Search for the cell housing the specified text and yield its (X, Y) center coordinate. 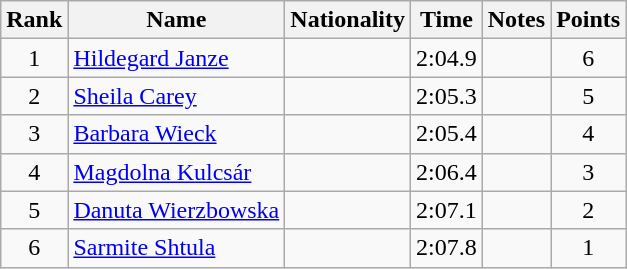
Points (588, 20)
Magdolna Kulcsár (176, 172)
2:05.4 (447, 134)
Nationality (348, 20)
Sheila Carey (176, 96)
2:07.1 (447, 210)
2:06.4 (447, 172)
Hildegard Janze (176, 58)
Danuta Wierzbowska (176, 210)
2:05.3 (447, 96)
2:07.8 (447, 248)
Name (176, 20)
Rank (34, 20)
Barbara Wieck (176, 134)
Time (447, 20)
2:04.9 (447, 58)
Sarmite Shtula (176, 248)
Notes (516, 20)
